Find where the given text appears and provide that cell's center as (x, y) coordinate. 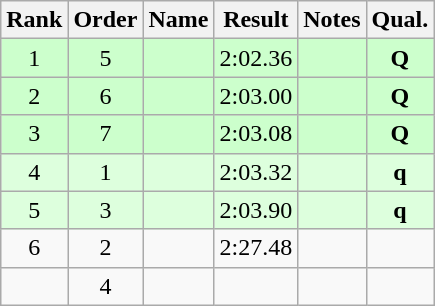
2:02.36 (256, 58)
2:03.00 (256, 96)
Notes (332, 20)
2:03.08 (256, 134)
2:03.32 (256, 172)
2:03.90 (256, 210)
Result (256, 20)
Name (178, 20)
7 (106, 134)
Order (106, 20)
2:27.48 (256, 248)
Rank (34, 20)
Qual. (400, 20)
